Provide the (X, Y) coordinate of the cell's center where the given text is located.  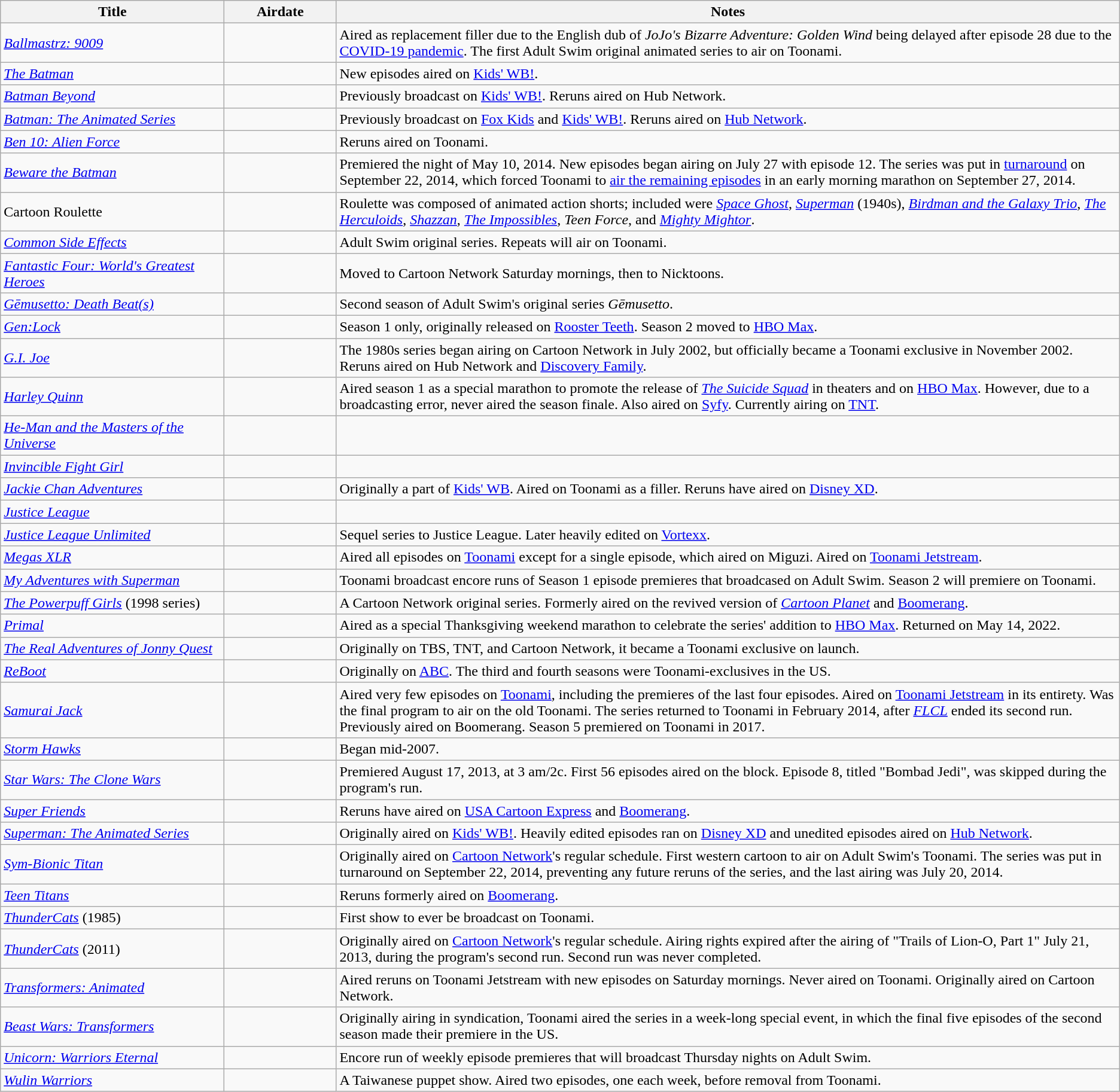
Sequel series to Justice League. Later heavily edited on Vortexx. (728, 535)
Batman: The Animated Series (112, 119)
A Taiwanese puppet show. Aired two episodes, one each week, before removal from Toonami. (728, 1080)
Justice League (112, 512)
New episodes aired on Kids' WB!. (728, 74)
Common Side Effects (112, 242)
Reruns have aired on USA Cartoon Express and Boomerang. (728, 810)
Beware the Batman (112, 172)
Beast Wars: Transformers (112, 1026)
The Real Adventures of Jonny Quest (112, 648)
Airdate (280, 12)
Originally on TBS, TNT, and Cartoon Network, it became a Toonami exclusive on launch. (728, 648)
Fantastic Four: World's Greatest Heroes (112, 273)
ReBoot (112, 671)
Ben 10: Alien Force (112, 142)
ThunderCats (2011) (112, 948)
Gēmusetto: Death Beat(s) (112, 304)
Ballmastrz: 9009 (112, 43)
Batman Beyond (112, 96)
The Batman (112, 74)
Adult Swim original series. Repeats will air on Toonami. (728, 242)
Megas XLR (112, 557)
Transformers: Animated (112, 988)
My Adventures with Superman (112, 580)
Reruns aired on Toonami. (728, 142)
Originally aired on Kids' WB!. Heavily edited episodes ran on Disney XD and unedited episodes aired on Hub Network. (728, 834)
Teen Titans (112, 895)
Originally a part of Kids' WB. Aired on Toonami as a filler. Reruns have aired on Disney XD. (728, 489)
Superman: The Animated Series (112, 834)
Previously broadcast on Kids' WB!. Reruns aired on Hub Network. (728, 96)
Cartoon Roulette (112, 212)
Aired reruns on Toonami Jetstream with new episodes on Saturday mornings. Never aired on Toonami. Originally aired on Cartoon Network. (728, 988)
Harley Quinn (112, 397)
Sym-Bionic Titan (112, 865)
Aired as a special Thanksgiving weekend marathon to celebrate the series' addition to HBO Max. Returned on May 14, 2022. (728, 626)
Invincible Fight Girl (112, 466)
Began mid-2007. (728, 749)
He-Man and the Masters of the Universe (112, 435)
Reruns formerly aired on Boomerang. (728, 895)
Star Wars: The Clone Wars (112, 780)
The Powerpuff Girls (1998 series) (112, 603)
Toonami broadcast encore runs of Season 1 episode premieres that broadcased on Adult Swim. Season 2 will premiere on Toonami. (728, 580)
Notes (728, 12)
Primal (112, 626)
Originally on ABC. The third and fourth seasons were Toonami-exclusives in the US. (728, 671)
Encore run of weekly episode premieres that will broadcast Thursday nights on Adult Swim. (728, 1057)
G.I. Joe (112, 358)
ThunderCats (1985) (112, 918)
A Cartoon Network original series. Formerly aired on the revived version of Cartoon Planet and Boomerang. (728, 603)
Jackie Chan Adventures (112, 489)
Aired all episodes on Toonami except for a single episode, which aired on Miguzi. Aired on Toonami Jetstream. (728, 557)
Moved to Cartoon Network Saturday mornings, then to Nicktoons. (728, 273)
Storm Hawks (112, 749)
Second season of Adult Swim's original series Gēmusetto. (728, 304)
Season 1 only, originally released on Rooster Teeth. Season 2 moved to HBO Max. (728, 327)
First show to ever be broadcast on Toonami. (728, 918)
Super Friends (112, 810)
Premiered August 17, 2013, at 3 am/2c. First 56 episodes aired on the block. Episode 8, titled "Bombad Jedi", was skipped during the program's run. (728, 780)
Samurai Jack (112, 710)
Previously broadcast on Fox Kids and Kids' WB!. Reruns aired on Hub Network. (728, 119)
Justice League Unlimited (112, 535)
Title (112, 12)
Gen:Lock (112, 327)
Wulin Warriors (112, 1080)
Unicorn: Warriors Eternal (112, 1057)
